Find where the given text appears and provide that cell's center as (X, Y) coordinate. 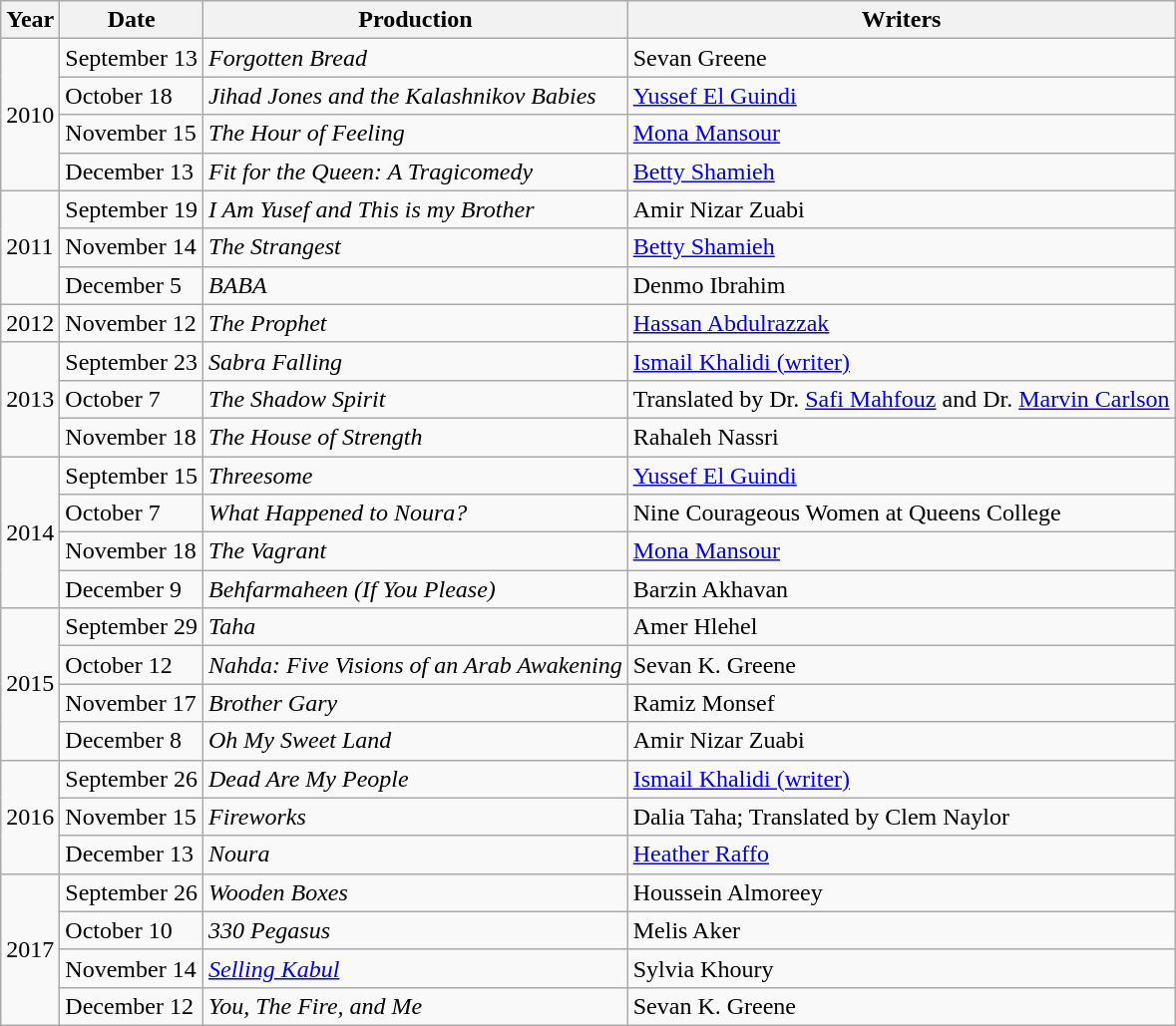
The Hour of Feeling (416, 134)
2013 (30, 399)
Noura (416, 855)
Sylvia Khoury (902, 968)
Sevan Greene (902, 58)
December 8 (132, 741)
September 23 (132, 361)
November 12 (132, 323)
September 13 (132, 58)
2016 (30, 817)
330 Pegasus (416, 930)
The Prophet (416, 323)
2011 (30, 247)
You, The Fire, and Me (416, 1006)
Threesome (416, 476)
Nine Courageous Women at Queens College (902, 513)
October 10 (132, 930)
October 12 (132, 665)
Dead Are My People (416, 779)
October 18 (132, 96)
Fireworks (416, 817)
December 12 (132, 1006)
November 17 (132, 703)
Nahda: Five Visions of an Arab Awakening (416, 665)
Houssein Almoreey (902, 892)
Amer Hlehel (902, 627)
December 5 (132, 285)
The Strangest (416, 247)
December 9 (132, 589)
September 15 (132, 476)
Behfarmaheen (If You Please) (416, 589)
Brother Gary (416, 703)
I Am Yusef and This is my Brother (416, 209)
2010 (30, 115)
Date (132, 20)
Melis Aker (902, 930)
2012 (30, 323)
Jihad Jones and the Kalashnikov Babies (416, 96)
September 19 (132, 209)
Dalia Taha; Translated by Clem Naylor (902, 817)
Writers (902, 20)
2015 (30, 684)
Taha (416, 627)
The House of Strength (416, 437)
Translated by Dr. Safi Mahfouz and Dr. Marvin Carlson (902, 399)
Hassan Abdulrazzak (902, 323)
Selling Kabul (416, 968)
The Vagrant (416, 551)
Denmo Ibrahim (902, 285)
Oh My Sweet Land (416, 741)
BABA (416, 285)
Heather Raffo (902, 855)
2014 (30, 532)
Production (416, 20)
September 29 (132, 627)
Year (30, 20)
Wooden Boxes (416, 892)
Sabra Falling (416, 361)
2017 (30, 949)
The Shadow Spirit (416, 399)
Fit for the Queen: A Tragicomedy (416, 171)
Rahaleh Nassri (902, 437)
Forgotten Bread (416, 58)
What Happened to Noura? (416, 513)
Ramiz Monsef (902, 703)
Barzin Akhavan (902, 589)
